Provide the (x, y) coordinate of the cell's center where the given text is located.  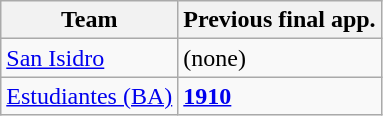
(none) (280, 58)
Team (90, 20)
Estudiantes (BA) (90, 96)
San Isidro (90, 58)
Previous final app. (280, 20)
1910 (280, 96)
